Provide the [x, y] coordinate of the cell's center where the given text is located.  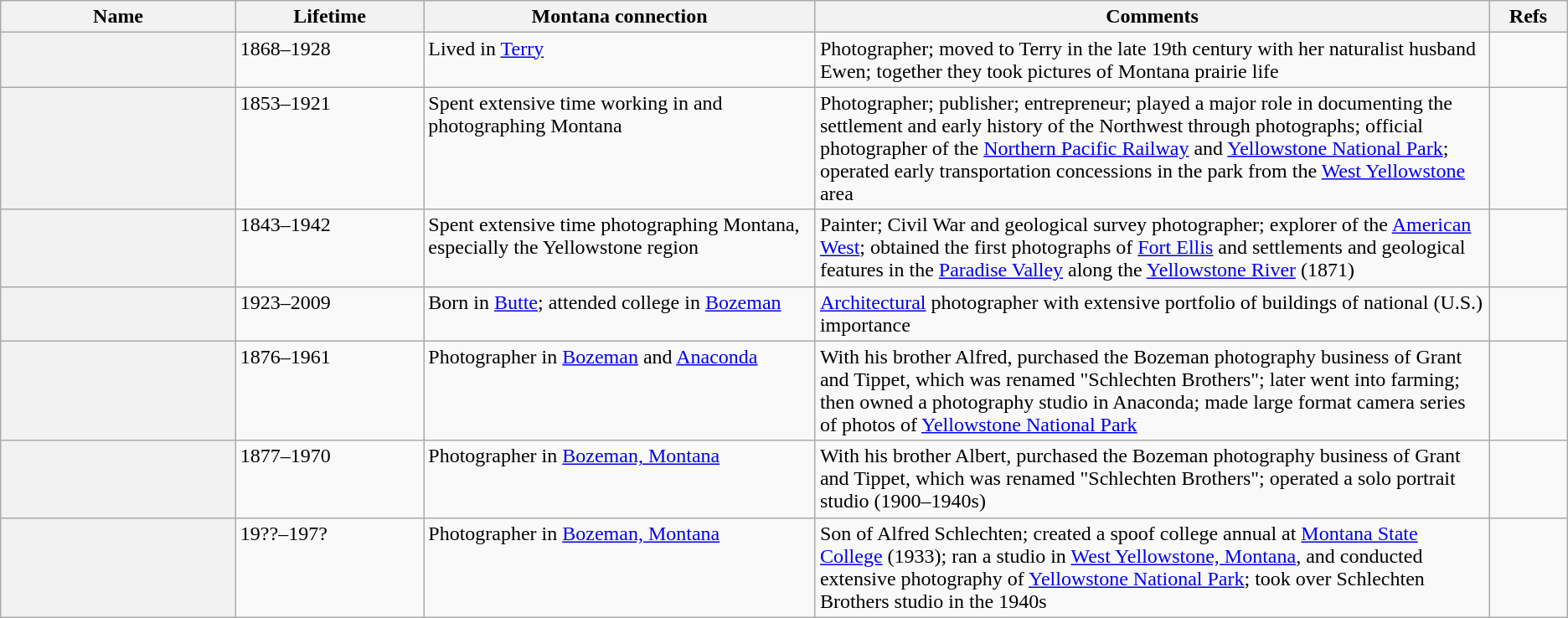
Photographer in Bozeman and Anaconda [620, 390]
Born in Butte; attended college in Bozeman [620, 313]
1877–1970 [329, 479]
Spent extensive time photographing Montana, especially the Yellowstone region [620, 248]
Comments [1152, 17]
Lived in Terry [620, 60]
Spent extensive time working in and photographing Montana [620, 148]
19??–197? [329, 568]
Name [119, 17]
Montana connection [620, 17]
1876–1961 [329, 390]
1843–1942 [329, 248]
1868–1928 [329, 60]
1853–1921 [329, 148]
Architectural photographer with extensive portfolio of buildings of national (U.S.) importance [1152, 313]
Refs [1529, 17]
1923–2009 [329, 313]
Lifetime [329, 17]
Photographer; moved to Terry in the late 19th century with her naturalist husband Ewen; together they took pictures of Montana prairie life [1152, 60]
